Output the [X, Y] coordinate of the center of the cell containing the given text.  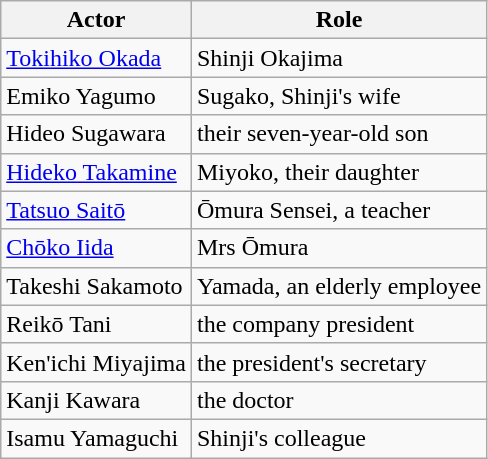
Mrs Ōmura [338, 248]
the president's secretary [338, 362]
Hideo Sugawara [96, 134]
Shinji Okajima [338, 58]
Tatsuo Saitō [96, 210]
Shinji's colleague [338, 438]
their seven-year-old son [338, 134]
the company president [338, 324]
Ōmura Sensei, a teacher [338, 210]
Kanji Kawara [96, 400]
Miyoko, their daughter [338, 172]
Takeshi Sakamoto [96, 286]
Emiko Yagumo [96, 96]
Actor [96, 20]
Sugako, Shinji's wife [338, 96]
Reikō Tani [96, 324]
Yamada, an elderly employee [338, 286]
Chōko Iida [96, 248]
Isamu Yamaguchi [96, 438]
Tokihiko Okada [96, 58]
the doctor [338, 400]
Hideko Takamine [96, 172]
Ken'ichi Miyajima [96, 362]
Role [338, 20]
